Find where the given text appears and provide that cell's center as [x, y] coordinate. 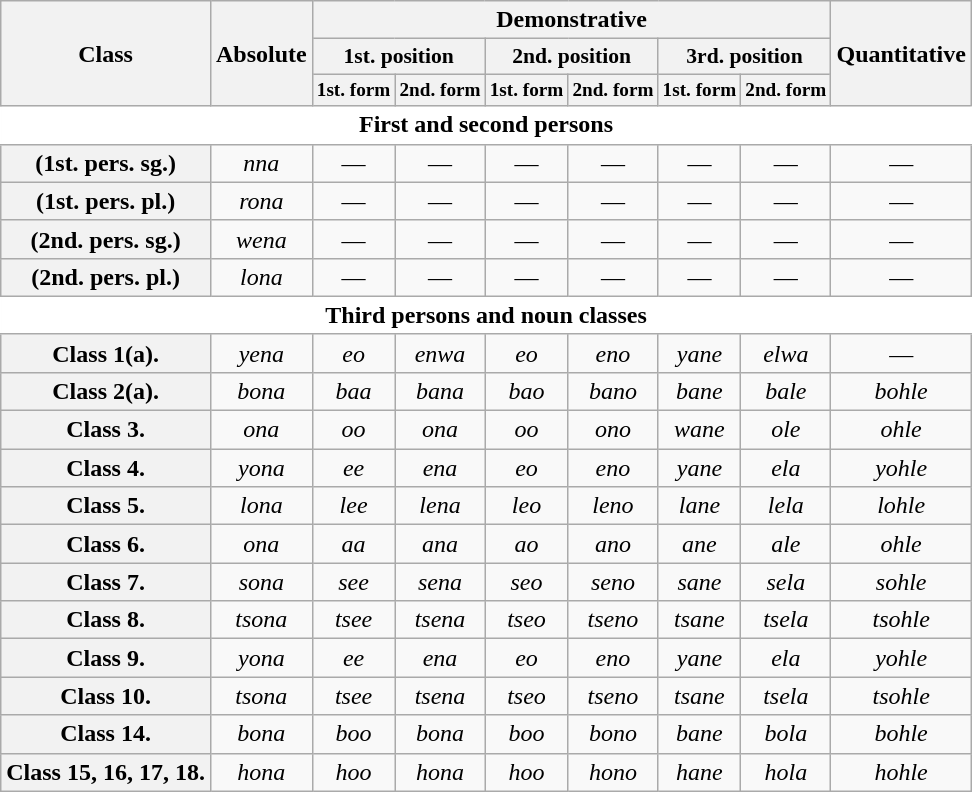
Class 10. [106, 696]
(2nd. pers. pl.) [106, 277]
sohle [901, 582]
(2nd. pers. sg.) [106, 239]
(1st. pers. pl.) [106, 201]
First and second persons [486, 125]
lohle [901, 506]
ono [613, 430]
ao [526, 544]
ale [786, 544]
hola [786, 772]
Class [106, 54]
1st. position [398, 57]
Third persons and noun classes [486, 315]
lee [354, 506]
Class 1(a). [106, 353]
bao [526, 392]
leo [526, 506]
sela [786, 582]
3rd. position [744, 57]
Class 2(a). [106, 392]
leno [613, 506]
Class 5. [106, 506]
wena [261, 239]
Class 7. [106, 582]
see [354, 582]
hane [700, 772]
(1st. pers. sg.) [106, 163]
Class 15, 16, 17, 18. [106, 772]
ole [786, 430]
Absolute [261, 54]
Class 3. [106, 430]
yena [261, 353]
bale [786, 392]
wane [700, 430]
enwa [440, 353]
bono [613, 734]
elwa [786, 353]
Class 14. [106, 734]
Class 9. [106, 658]
2nd. position [572, 57]
hono [613, 772]
baa [354, 392]
ane [700, 544]
Class 8. [106, 620]
bana [440, 392]
Class 4. [106, 468]
hohle [901, 772]
Demonstrative [572, 20]
bano [613, 392]
lena [440, 506]
sona [261, 582]
nna [261, 163]
sena [440, 582]
lela [786, 506]
rona [261, 201]
Class 6. [106, 544]
ana [440, 544]
seno [613, 582]
seo [526, 582]
aa [354, 544]
sane [700, 582]
lane [700, 506]
Quantitative [901, 54]
bola [786, 734]
ano [613, 544]
